Return (x, y) of the center of cell containing provided text 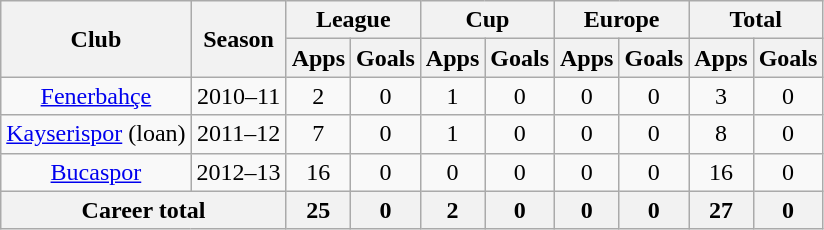
Kayserispor (loan) (96, 134)
25 (318, 210)
Career total (144, 210)
8 (721, 134)
3 (721, 96)
League (353, 20)
Total (756, 20)
Cup (487, 20)
2010–11 (238, 96)
7 (318, 134)
Bucaspor (96, 172)
2012–13 (238, 172)
Europe (622, 20)
27 (721, 210)
2011–12 (238, 134)
Season (238, 39)
Club (96, 39)
Fenerbahçe (96, 96)
